Capture the cell that displays the provided text and extract its [x, y] central coordinate. 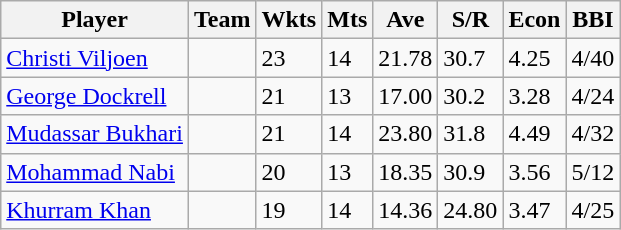
3.47 [534, 210]
Mohammad Nabi [95, 172]
24.80 [470, 210]
Econ [534, 20]
19 [289, 210]
S/R [470, 20]
18.35 [406, 172]
Ave [406, 20]
17.00 [406, 96]
14.36 [406, 210]
4/25 [593, 210]
23 [289, 58]
4.25 [534, 58]
21.78 [406, 58]
5/12 [593, 172]
4/40 [593, 58]
4.49 [534, 134]
Christi Viljoen [95, 58]
30.2 [470, 96]
George Dockrell [95, 96]
20 [289, 172]
Player [95, 20]
Wkts [289, 20]
3.28 [534, 96]
3.56 [534, 172]
BBI [593, 20]
Team [222, 20]
31.8 [470, 134]
Mts [348, 20]
Khurram Khan [95, 210]
4/32 [593, 134]
23.80 [406, 134]
30.7 [470, 58]
4/24 [593, 96]
30.9 [470, 172]
Mudassar Bukhari [95, 134]
